Provide the [X, Y] coordinate of the cell's center where the given text is located.  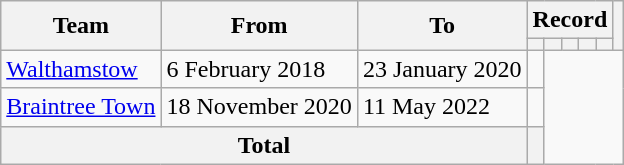
From [259, 26]
Team [81, 26]
23 January 2020 [442, 69]
Record [570, 20]
Braintree Town [81, 107]
11 May 2022 [442, 107]
Total [264, 145]
Walthamstow [81, 69]
6 February 2018 [259, 69]
18 November 2020 [259, 107]
To [442, 26]
